Output the (x, y) coordinate of the center of the cell containing the given text.  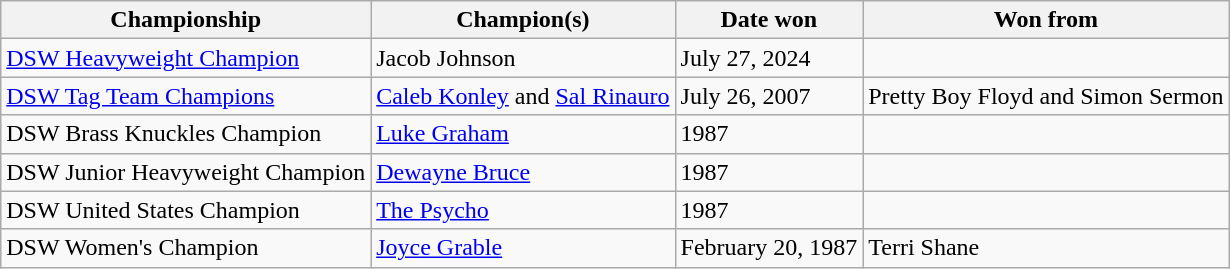
DSW Brass Knuckles Champion (186, 134)
Joyce Grable (523, 248)
DSW Heavyweight Champion (186, 58)
July 26, 2007 (769, 96)
Won from (1046, 20)
Pretty Boy Floyd and Simon Sermon (1046, 96)
Champion(s) (523, 20)
DSW Women's Champion (186, 248)
The Psycho (523, 210)
Terri Shane (1046, 248)
Caleb Konley and Sal Rinauro (523, 96)
February 20, 1987 (769, 248)
DSW Tag Team Champions (186, 96)
Championship (186, 20)
DSW United States Champion (186, 210)
July 27, 2024 (769, 58)
Dewayne Bruce (523, 172)
Jacob Johnson (523, 58)
Luke Graham (523, 134)
DSW Junior Heavyweight Champion (186, 172)
Date won (769, 20)
